Search for the cell housing the specified text and yield its (x, y) center coordinate. 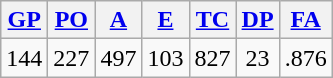
497 (118, 58)
A (118, 20)
FA (306, 20)
DP (258, 20)
827 (212, 58)
GP (24, 20)
144 (24, 58)
E (166, 20)
.876 (306, 58)
PO (72, 20)
227 (72, 58)
103 (166, 58)
TC (212, 20)
23 (258, 58)
